Capture the cell that displays the provided text and extract its (x, y) central coordinate. 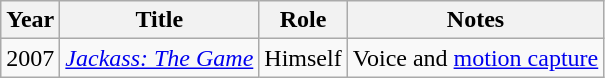
Jackass: The Game (160, 58)
Himself (303, 58)
Year (30, 20)
Title (160, 20)
Voice and motion capture (476, 58)
Notes (476, 20)
2007 (30, 58)
Role (303, 20)
